Locate the cell with the specified text and output its (X, Y) center coordinate. 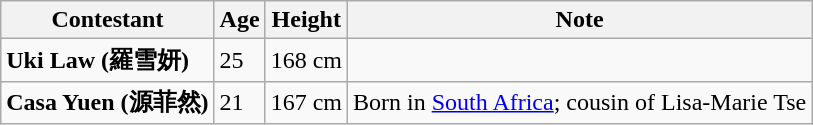
Height (306, 20)
25 (240, 60)
Contestant (108, 20)
Born in South Africa; cousin of Lisa-Marie Tse (579, 102)
21 (240, 102)
Note (579, 20)
167 cm (306, 102)
Age (240, 20)
Uki Law (羅雪妍) (108, 60)
168 cm (306, 60)
Casa Yuen (源菲然) (108, 102)
